Return the [x, y] coordinate for the center point of the cell that contains the specified text.  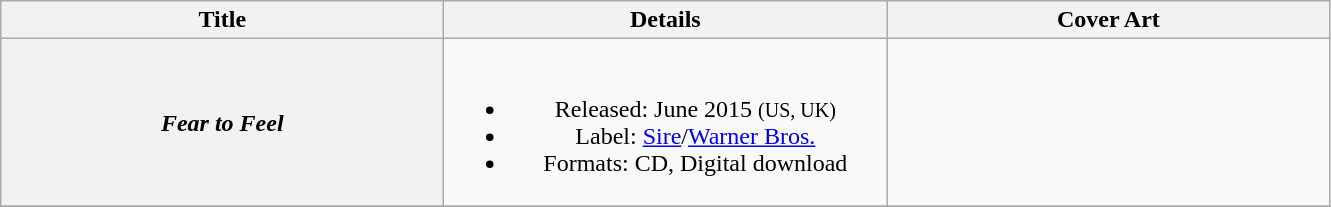
Details [666, 20]
Title [222, 20]
Cover Art [1108, 20]
Released: June 2015 (US, UK)Label: Sire/Warner Bros.Formats: CD, Digital download [666, 122]
Fear to Feel [222, 122]
